From the cell containing the given text, extract its center point as (x, y) coordinate. 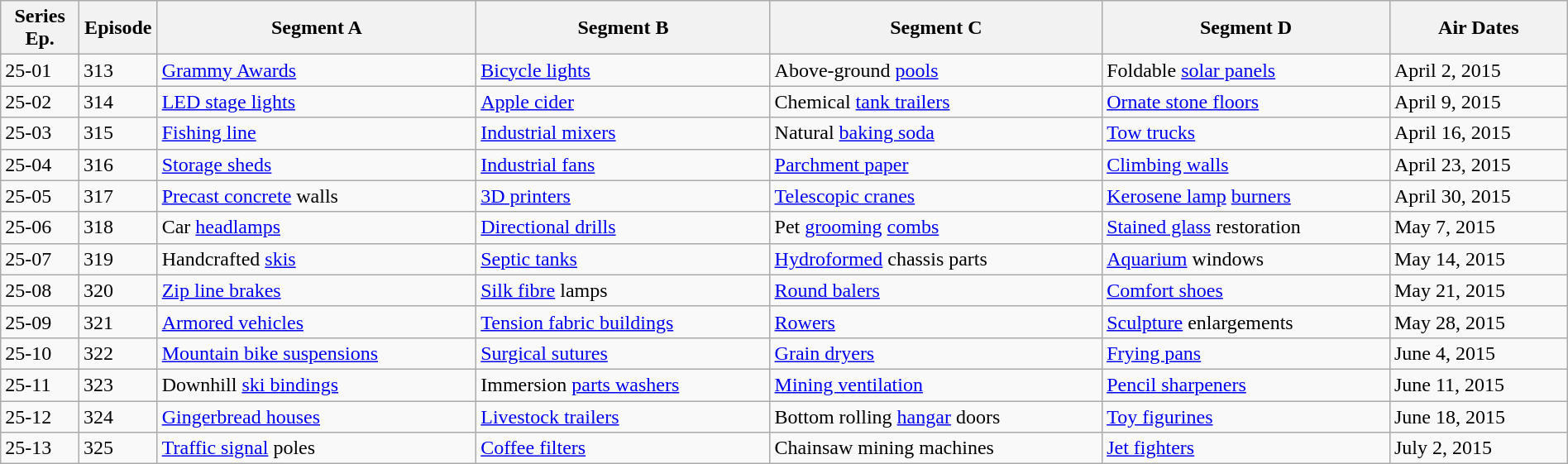
Septic tanks (624, 259)
322 (117, 353)
Storage sheds (317, 165)
Immersion parts washers (624, 385)
Apple cider (624, 102)
Downhill ski bindings (317, 385)
Comfort shoes (1246, 290)
Chainsaw mining machines (936, 448)
Industrial mixers (624, 133)
317 (117, 196)
318 (117, 227)
Livestock trailers (624, 416)
Pencil sharpeners (1246, 385)
Bottom rolling hangar doors (936, 416)
Armored vehicles (317, 322)
25-13 (40, 448)
Fishing line (317, 133)
Series Ep. (40, 28)
Frying pans (1246, 353)
Precast concrete walls (317, 196)
Segment A (317, 28)
Coffee filters (624, 448)
Kerosene lamp burners (1246, 196)
May 14, 2015 (1479, 259)
Climbing walls (1246, 165)
323 (117, 385)
June 18, 2015 (1479, 416)
Grammy Awards (317, 70)
25-11 (40, 385)
Chemical tank trailers (936, 102)
3D printers (624, 196)
321 (117, 322)
25-05 (40, 196)
25-06 (40, 227)
Mountain bike suspensions (317, 353)
Sculpture enlargements (1246, 322)
25-10 (40, 353)
25-04 (40, 165)
25-08 (40, 290)
LED stage lights (317, 102)
25-12 (40, 416)
Air Dates (1479, 28)
Above-ground pools (936, 70)
Rowers (936, 322)
Round balers (936, 290)
25-07 (40, 259)
324 (117, 416)
315 (117, 133)
Directional drills (624, 227)
325 (117, 448)
Handcrafted skis (317, 259)
Toy figurines (1246, 416)
Episode (117, 28)
313 (117, 70)
June 4, 2015 (1479, 353)
May 7, 2015 (1479, 227)
Jet fighters (1246, 448)
Traffic signal poles (317, 448)
June 11, 2015 (1479, 385)
Foldable solar panels (1246, 70)
April 30, 2015 (1479, 196)
Telescopic cranes (936, 196)
Segment C (936, 28)
Natural baking soda (936, 133)
Pet grooming combs (936, 227)
Aquarium windows (1246, 259)
25-09 (40, 322)
25-03 (40, 133)
Segment B (624, 28)
Stained glass restoration (1246, 227)
April 16, 2015 (1479, 133)
July 2, 2015 (1479, 448)
Surgical sutures (624, 353)
Grain dryers (936, 353)
Segment D (1246, 28)
25-01 (40, 70)
316 (117, 165)
320 (117, 290)
Ornate stone floors (1246, 102)
April 23, 2015 (1479, 165)
Zip line brakes (317, 290)
Gingerbread houses (317, 416)
Tension fabric buildings (624, 322)
319 (117, 259)
April 9, 2015 (1479, 102)
May 28, 2015 (1479, 322)
Bicycle lights (624, 70)
April 2, 2015 (1479, 70)
Hydroformed chassis parts (936, 259)
314 (117, 102)
Car headlamps (317, 227)
25-02 (40, 102)
May 21, 2015 (1479, 290)
Mining ventilation (936, 385)
Tow trucks (1246, 133)
Silk fibre lamps (624, 290)
Industrial fans (624, 165)
Parchment paper (936, 165)
